From the cell containing the given text, extract its center point as (x, y) coordinate. 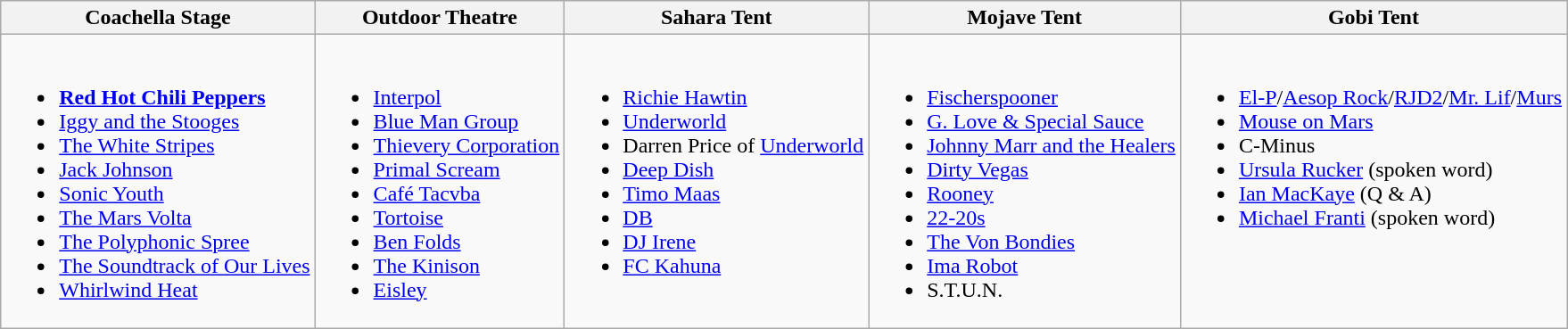
FischerspoonerG. Love & Special SauceJohnny Marr and the HealersDirty VegasRooney22-20sThe Von BondiesIma RobotS.T.U.N. (1025, 182)
Gobi Tent (1374, 18)
InterpolBlue Man GroupThievery CorporationPrimal ScreamCafé TacvbaTortoiseBen FoldsThe KinisonEisley (440, 182)
Coachella Stage (158, 18)
Outdoor Theatre (440, 18)
Mojave Tent (1025, 18)
Sahara Tent (717, 18)
El-P/Aesop Rock/RJD2/Mr. Lif/MursMouse on MarsC-MinusUrsula Rucker (spoken word)Ian MacKaye (Q & A)Michael Franti (spoken word) (1374, 182)
Richie HawtinUnderworldDarren Price of UnderworldDeep DishTimo MaasDBDJ IreneFC Kahuna (717, 182)
